Provide the [x, y] coordinate of the cell's center where the given text is located.  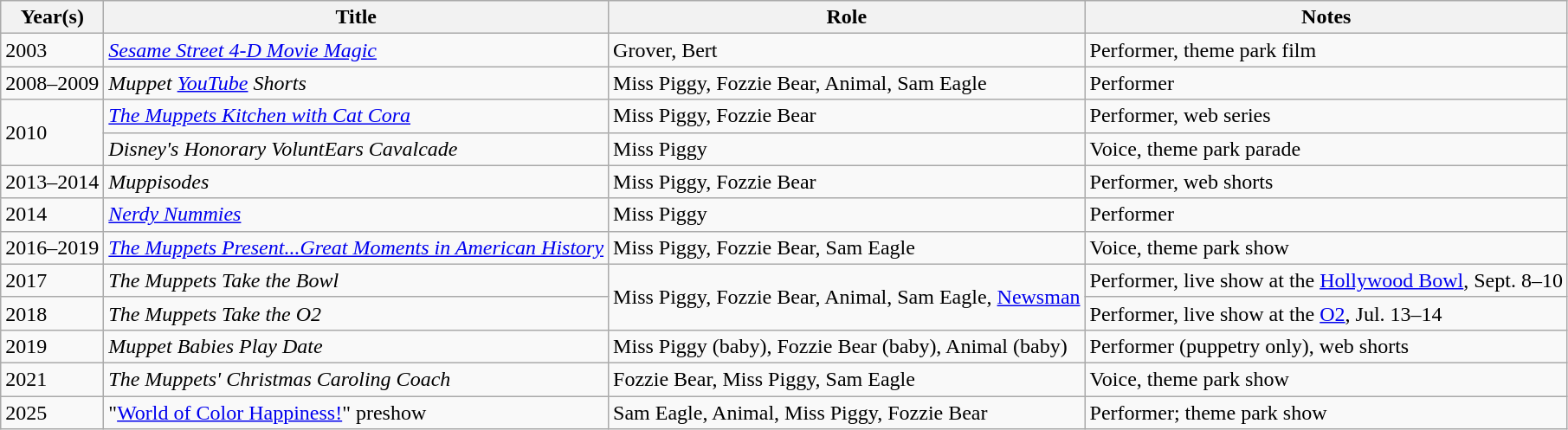
Sam Eagle, Animal, Miss Piggy, Fozzie Bear [847, 413]
2018 [52, 313]
The Muppets Present...Great Moments in American History [357, 247]
Year(s) [52, 17]
The Muppets Take the O2 [357, 313]
Performer, web series [1326, 116]
2003 [52, 50]
2025 [52, 413]
2014 [52, 215]
Performer (puppetry only), web shorts [1326, 346]
Notes [1326, 17]
Voice, theme park parade [1326, 149]
2013–2014 [52, 182]
The Muppets Kitchen with Cat Cora [357, 116]
Role [847, 17]
Title [357, 17]
"World of Color Happiness!" preshow [357, 413]
Muppet Babies Play Date [357, 346]
Miss Piggy (baby), Fozzie Bear (baby), Animal (baby) [847, 346]
Performer; theme park show [1326, 413]
Muppet YouTube Shorts [357, 83]
2019 [52, 346]
The Muppets' Christmas Caroling Coach [357, 379]
Miss Piggy, Fozzie Bear, Animal, Sam Eagle [847, 83]
Performer, theme park film [1326, 50]
Disney's Honorary VoluntEars Cavalcade [357, 149]
2016–2019 [52, 247]
2017 [52, 280]
Performer, web shorts [1326, 182]
Fozzie Bear, Miss Piggy, Sam Eagle [847, 379]
Nerdy Nummies [357, 215]
Miss Piggy, Fozzie Bear, Animal, Sam Eagle, Newsman [847, 297]
Muppisodes [357, 182]
Miss Piggy, Fozzie Bear, Sam Eagle [847, 247]
2010 [52, 132]
Grover, Bert [847, 50]
The Muppets Take the Bowl [357, 280]
Performer, live show at the Hollywood Bowl, Sept. 8–10 [1326, 280]
Performer, live show at the O2, Jul. 13–14 [1326, 313]
2021 [52, 379]
2008–2009 [52, 83]
Sesame Street 4-D Movie Magic [357, 50]
